Find where the given text appears and provide that cell's center as [X, Y] coordinate. 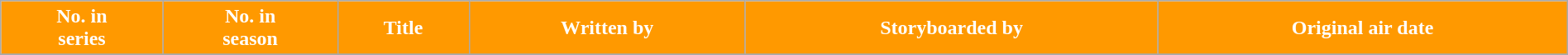
Storyboarded by [951, 28]
Title [404, 28]
Written by [607, 28]
No. inseries [82, 28]
No. inseason [250, 28]
Original air date [1363, 28]
